From the cell containing the given text, extract its center point as (x, y) coordinate. 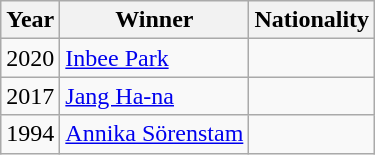
Year (30, 20)
Annika Sörenstam (154, 134)
Nationality (312, 20)
1994 (30, 134)
2017 (30, 96)
2020 (30, 58)
Jang Ha-na (154, 96)
Winner (154, 20)
Inbee Park (154, 58)
